Return (x, y) of the center of cell containing provided text 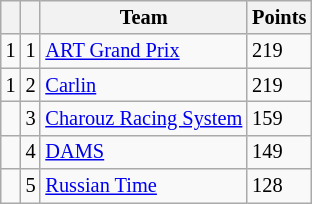
149 (279, 152)
Points (279, 17)
159 (279, 118)
Carlin (144, 85)
128 (279, 186)
ART Grand Prix (144, 51)
5 (31, 186)
DAMS (144, 152)
4 (31, 152)
2 (31, 85)
3 (31, 118)
Charouz Racing System (144, 118)
Team (144, 17)
Russian Time (144, 186)
